Determine the (x, y) coordinate at the center of the cell enclosing the given text.  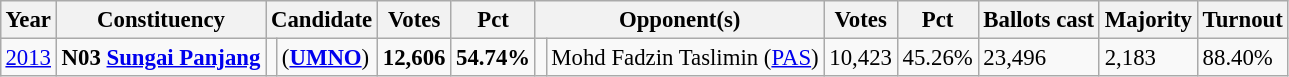
Opponent(s) (680, 20)
Year (28, 20)
12,606 (414, 57)
2,183 (1148, 57)
2013 (28, 57)
Ballots cast (1038, 20)
Mohd Fadzin Taslimin (PAS) (685, 57)
(UMNO) (328, 57)
N03 Sungai Panjang (160, 57)
10,423 (860, 57)
Turnout (1242, 20)
45.26% (938, 57)
23,496 (1038, 57)
Constituency (160, 20)
Candidate (322, 20)
54.74% (494, 57)
Majority (1148, 20)
88.40% (1242, 57)
